Provide the [X, Y] coordinate of the cell's center where the given text is located.  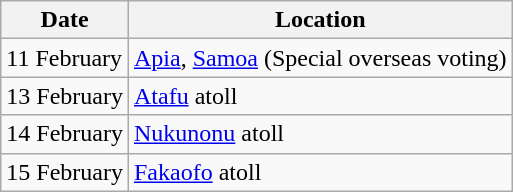
13 February [65, 96]
Atafu atoll [320, 96]
Apia, Samoa (Special overseas voting) [320, 58]
14 February [65, 134]
Fakaofo atoll [320, 172]
Nukunonu atoll [320, 134]
11 February [65, 58]
Location [320, 20]
15 February [65, 172]
Date [65, 20]
